Return the (X, Y) coordinate for the center point of the cell that contains the specified text.  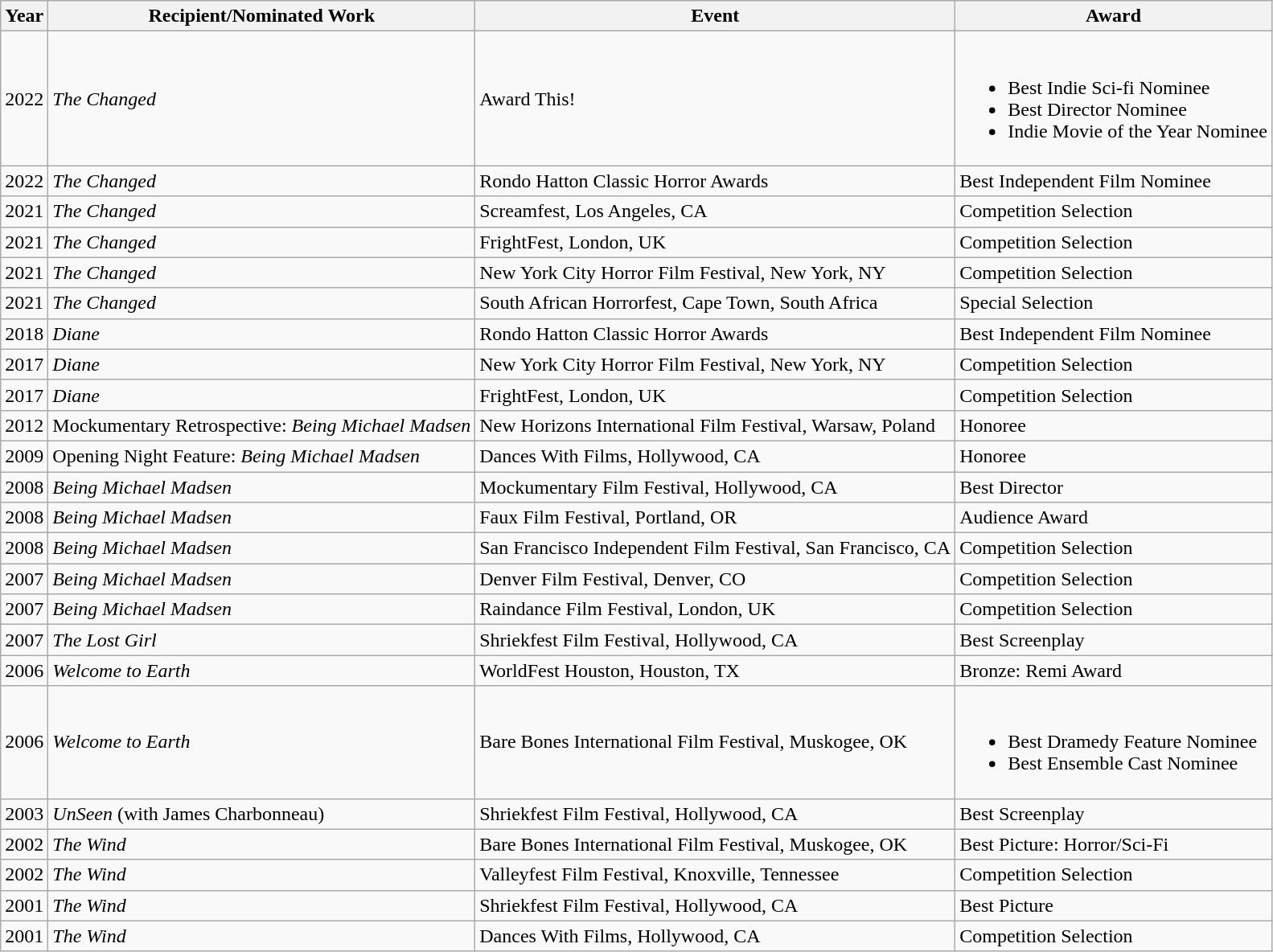
WorldFest Houston, Houston, TX (716, 671)
Best Dramedy Feature NomineeBest Ensemble Cast Nominee (1114, 742)
Recipient/Nominated Work (262, 16)
Mockumentary Retrospective: Being Michael Madsen (262, 425)
Special Selection (1114, 303)
Award This! (716, 98)
Award (1114, 16)
New Horizons International Film Festival, Warsaw, Poland (716, 425)
Raindance Film Festival, London, UK (716, 609)
2003 (24, 814)
Best Director (1114, 486)
Best Picture (1114, 905)
Event (716, 16)
Best Picture: Horror/Sci-Fi (1114, 844)
UnSeen (with James Charbonneau) (262, 814)
Faux Film Festival, Portland, OR (716, 518)
2018 (24, 334)
Screamfest, Los Angeles, CA (716, 211)
Opening Night Feature: Being Michael Madsen (262, 456)
Audience Award (1114, 518)
Mockumentary Film Festival, Hollywood, CA (716, 486)
The Lost Girl (262, 640)
2012 (24, 425)
Year (24, 16)
2009 (24, 456)
South African Horrorfest, Cape Town, South Africa (716, 303)
Denver Film Festival, Denver, CO (716, 579)
Bronze: Remi Award (1114, 671)
San Francisco Independent Film Festival, San Francisco, CA (716, 548)
Best Indie Sci-fi NomineeBest Director NomineeIndie Movie of the Year Nominee (1114, 98)
Valleyfest Film Festival, Knoxville, Tennessee (716, 875)
